From the cell containing the given text, extract its center point as (X, Y) coordinate. 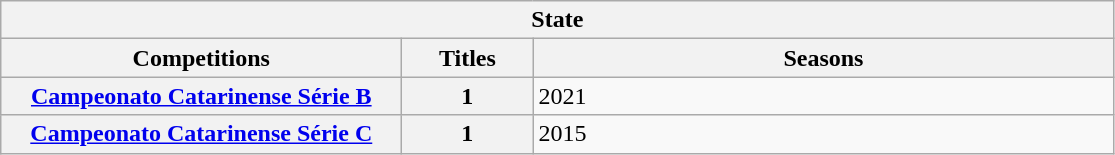
State (558, 20)
2021 (824, 96)
Competitions (202, 58)
Seasons (824, 58)
2015 (824, 134)
Titles (468, 58)
Campeonato Catarinense Série C (202, 134)
Campeonato Catarinense Série B (202, 96)
